Find where the given text appears and provide that cell's center as [x, y] coordinate. 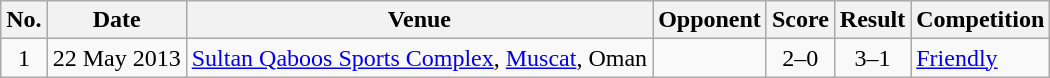
Friendly [980, 58]
Sultan Qaboos Sports Complex, Muscat, Oman [419, 58]
No. [24, 20]
Result [872, 20]
Score [800, 20]
1 [24, 58]
2–0 [800, 58]
Competition [980, 20]
Venue [419, 20]
Date [116, 20]
Opponent [710, 20]
22 May 2013 [116, 58]
3–1 [872, 58]
